Search for the cell housing the specified text and yield its (x, y) center coordinate. 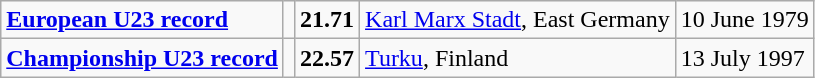
22.57 (326, 58)
Turku, Finland (518, 58)
Championship U23 record (142, 58)
13 July 1997 (744, 58)
European U23 record (142, 20)
21.71 (326, 20)
10 June 1979 (744, 20)
Karl Marx Stadt, East Germany (518, 20)
